Pinpoint the cell where the given text exists, returning its (X, Y) midpoint coordinate. 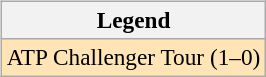
ATP Challenger Tour (1–0) (133, 57)
Legend (133, 20)
